Capture the cell that displays the provided text and extract its [x, y] central coordinate. 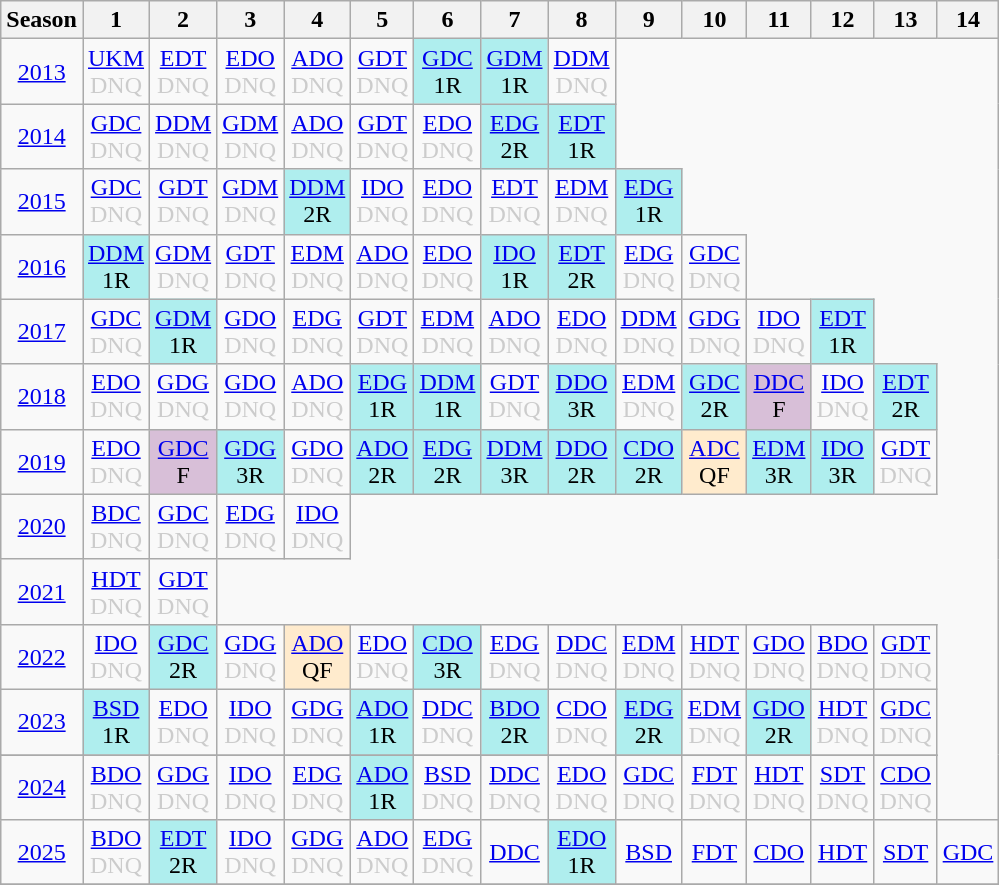
6 [448, 20]
BSDDNQ [448, 786]
12 [842, 20]
2019 [42, 462]
FDTDNQ [714, 786]
2025 [42, 852]
11 [779, 20]
DDM3R [514, 462]
2 [184, 20]
GDC1R [448, 72]
IDO1R [514, 266]
10 [714, 20]
Season [42, 20]
BSD [648, 852]
DDC [514, 852]
8 [582, 20]
SDTDNQ [842, 786]
BSD1R [116, 722]
5 [382, 20]
ADO2R [382, 462]
HDT [842, 852]
2021 [42, 592]
4 [318, 20]
2016 [42, 266]
2018 [42, 396]
BDCDNQ [116, 526]
2020 [42, 526]
CDO3R [448, 656]
BDO2R [514, 722]
DDO3R [582, 396]
ADCQF [714, 462]
2014 [42, 136]
GDG3R [250, 462]
EDM3R [779, 462]
2013 [42, 72]
CDO2R [648, 462]
DDCF [779, 396]
FDT [714, 852]
2017 [42, 332]
7 [514, 20]
2015 [42, 202]
IDO3R [842, 462]
DDO2R [582, 462]
1 [116, 20]
GDCF [184, 462]
EDO1R [582, 852]
9 [648, 20]
3 [250, 20]
SDT [906, 852]
13 [906, 20]
GDO2R [779, 722]
ADOQF [318, 656]
GDC [968, 852]
2024 [42, 786]
DDM2R [318, 202]
14 [968, 20]
CDO [779, 852]
UKMDNQ [116, 72]
2023 [42, 722]
2022 [42, 656]
